Capture the cell that displays the provided text and extract its (x, y) central coordinate. 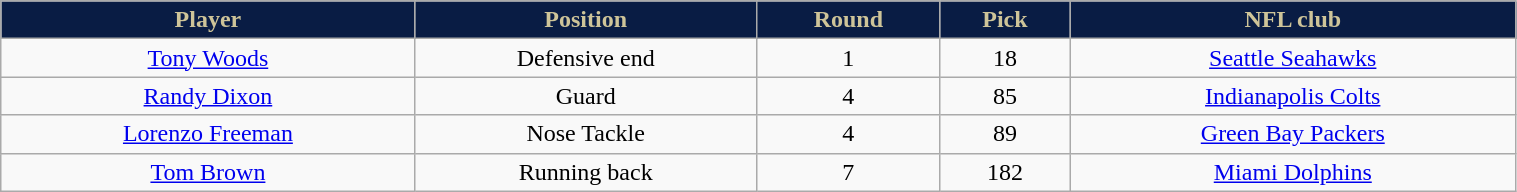
85 (1004, 96)
Randy Dixon (208, 96)
182 (1004, 172)
Running back (586, 172)
Defensive end (586, 58)
Tom Brown (208, 172)
1 (848, 58)
NFL club (1294, 20)
Green Bay Packers (1294, 134)
Tony Woods (208, 58)
Miami Dolphins (1294, 172)
Position (586, 20)
7 (848, 172)
18 (1004, 58)
Indianapolis Colts (1294, 96)
Pick (1004, 20)
Guard (586, 96)
Nose Tackle (586, 134)
Player (208, 20)
Lorenzo Freeman (208, 134)
Seattle Seahawks (1294, 58)
89 (1004, 134)
Round (848, 20)
